Return [x, y] of the center of cell containing provided text 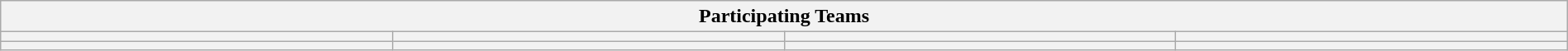
Participating Teams [784, 16]
